Return [X, Y] of the center of cell containing provided text 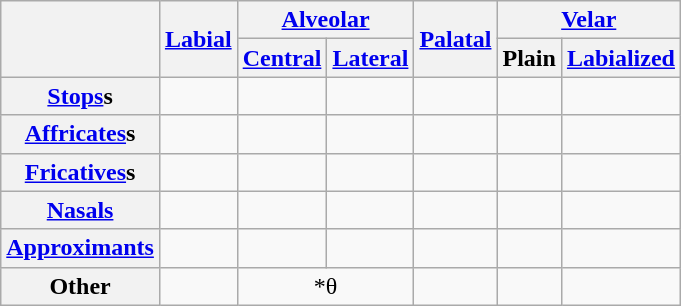
Fricativess [80, 172]
*θ [326, 286]
Plain [529, 58]
Labialized [620, 58]
Affricatess [80, 134]
Lateral [370, 58]
Palatal [456, 39]
Stopss [80, 96]
Other [80, 286]
Alveolar [326, 20]
Velar [588, 20]
Nasals [80, 210]
Approximants [80, 248]
Central [282, 58]
Labial [198, 39]
